Extract the [x, y] coordinate from the center of the cell holding the provided text.  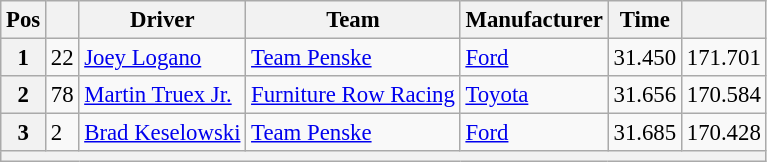
1 [24, 58]
31.685 [644, 133]
3 [24, 133]
31.656 [644, 95]
Time [644, 20]
Pos [24, 20]
Team [353, 20]
Furniture Row Racing [353, 95]
Joey Logano [162, 58]
Brad Keselowski [162, 133]
Driver [162, 20]
Toyota [534, 95]
170.428 [724, 133]
31.450 [644, 58]
Manufacturer [534, 20]
170.584 [724, 95]
171.701 [724, 58]
22 [62, 58]
78 [62, 95]
Martin Truex Jr. [162, 95]
